For the text-containing cell, return its midpoint in (X, Y) coordinate format. 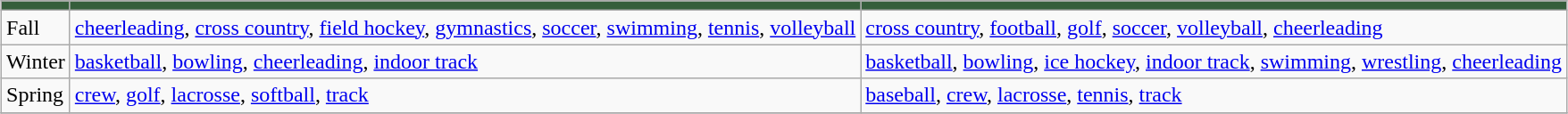
Fall (36, 28)
crew, golf, lacrosse, softball, track (464, 95)
cheerleading, cross country, field hockey, gymnastics, soccer, swimming, tennis, volleyball (464, 28)
baseball, crew, lacrosse, tennis, track (1214, 95)
basketball, bowling, cheerleading, indoor track (464, 61)
Spring (36, 95)
basketball, bowling, ice hockey, indoor track, swimming, wrestling, cheerleading (1214, 61)
Winter (36, 61)
cross country, football, golf, soccer, volleyball, cheerleading (1214, 28)
